Identify which cell holds the provided text, then report its (X, Y) central coordinate. 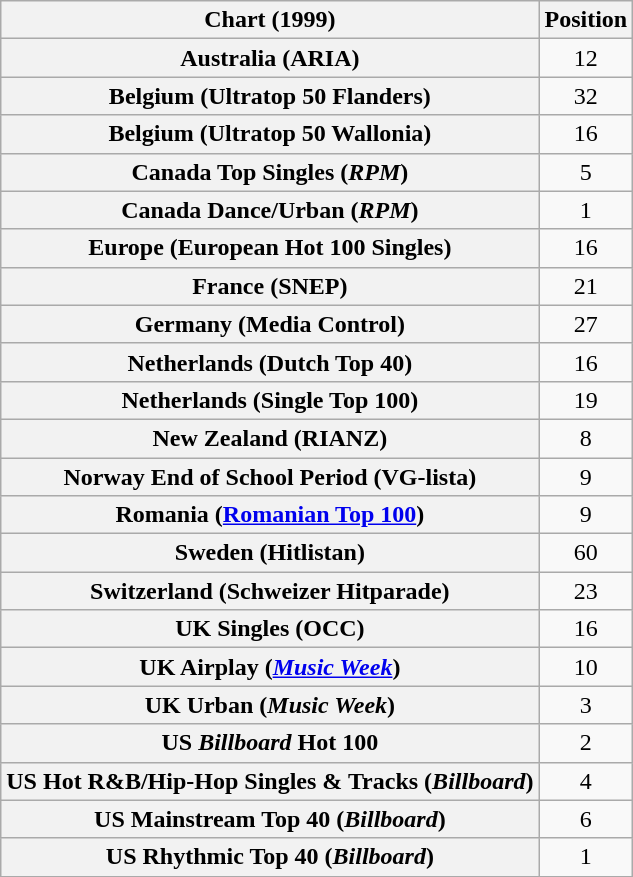
Belgium (Ultratop 50 Flanders) (270, 96)
US Hot R&B/Hip-Hop Singles & Tracks (Billboard) (270, 781)
UK Singles (OCC) (270, 629)
3 (586, 705)
10 (586, 667)
Chart (1999) (270, 20)
8 (586, 438)
Romania (Romanian Top 100) (270, 515)
US Mainstream Top 40 (Billboard) (270, 819)
5 (586, 172)
Australia (ARIA) (270, 58)
Netherlands (Single Top 100) (270, 400)
32 (586, 96)
US Billboard Hot 100 (270, 743)
Sweden (Hitlistan) (270, 553)
60 (586, 553)
Position (586, 20)
2 (586, 743)
Canada Top Singles (RPM) (270, 172)
Norway End of School Period (VG-lista) (270, 477)
US Rhythmic Top 40 (Billboard) (270, 857)
Germany (Media Control) (270, 324)
UK Airplay (Music Week) (270, 667)
Canada Dance/Urban (RPM) (270, 210)
Belgium (Ultratop 50 Wallonia) (270, 134)
Europe (European Hot 100 Singles) (270, 248)
12 (586, 58)
21 (586, 286)
6 (586, 819)
4 (586, 781)
27 (586, 324)
UK Urban (Music Week) (270, 705)
France (SNEP) (270, 286)
New Zealand (RIANZ) (270, 438)
Switzerland (Schweizer Hitparade) (270, 591)
19 (586, 400)
23 (586, 591)
Netherlands (Dutch Top 40) (270, 362)
